Locate the cell with the specified text and output its [x, y] center coordinate. 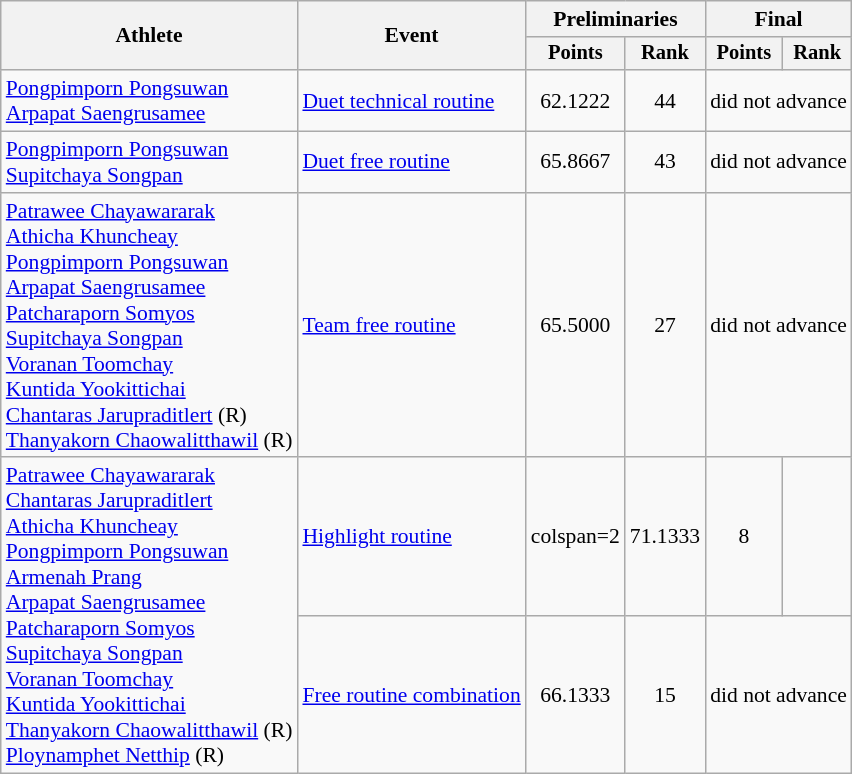
Highlight routine [411, 537]
43 [665, 162]
Free routine combination [411, 695]
Athlete [150, 36]
44 [665, 100]
71.1333 [665, 537]
Event [411, 36]
colspan=2 [576, 537]
66.1333 [576, 695]
62.1222 [576, 100]
27 [665, 326]
65.8667 [576, 162]
Pongpimporn PongsuwanSupitchaya Songpan [150, 162]
Duet free routine [411, 162]
8 [744, 537]
Team free routine [411, 326]
Preliminaries [616, 19]
Final [778, 19]
Duet technical routine [411, 100]
15 [665, 695]
65.5000 [576, 326]
Pongpimporn PongsuwanArpapat Saengrusamee [150, 100]
